Find where the given text appears and provide that cell's center as (X, Y) coordinate. 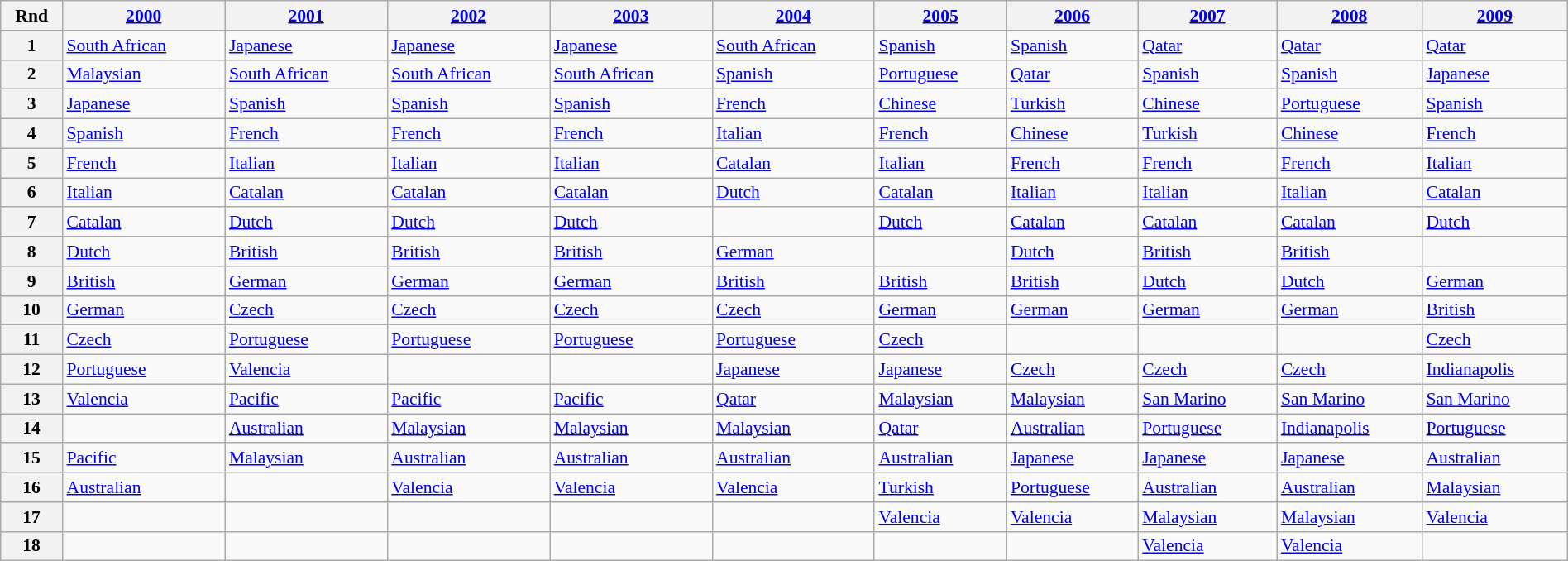
16 (31, 487)
2007 (1207, 16)
13 (31, 399)
2001 (306, 16)
Rnd (31, 16)
1 (31, 46)
2002 (468, 16)
7 (31, 223)
15 (31, 458)
6 (31, 193)
2000 (144, 16)
2003 (631, 16)
9 (31, 281)
4 (31, 134)
3 (31, 104)
2009 (1494, 16)
11 (31, 340)
2008 (1350, 16)
2 (31, 74)
2006 (1072, 16)
17 (31, 517)
5 (31, 163)
2005 (939, 16)
18 (31, 546)
12 (31, 370)
10 (31, 310)
8 (31, 252)
14 (31, 429)
2004 (793, 16)
